Detect which cell encompasses the target text, then output its [x, y] center coordinate. 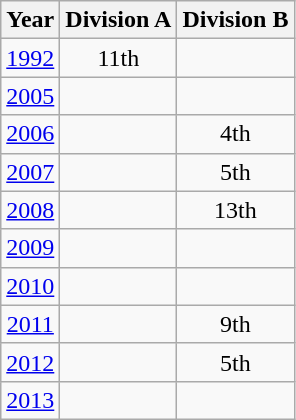
11th [118, 58]
Division A [118, 20]
2010 [30, 286]
9th [236, 324]
2011 [30, 324]
Year [30, 20]
2009 [30, 248]
Division B [236, 20]
1992 [30, 58]
2008 [30, 210]
2007 [30, 172]
2006 [30, 134]
2005 [30, 96]
4th [236, 134]
13th [236, 210]
2013 [30, 400]
2012 [30, 362]
